Locate the cell with the specified text and output its [x, y] center coordinate. 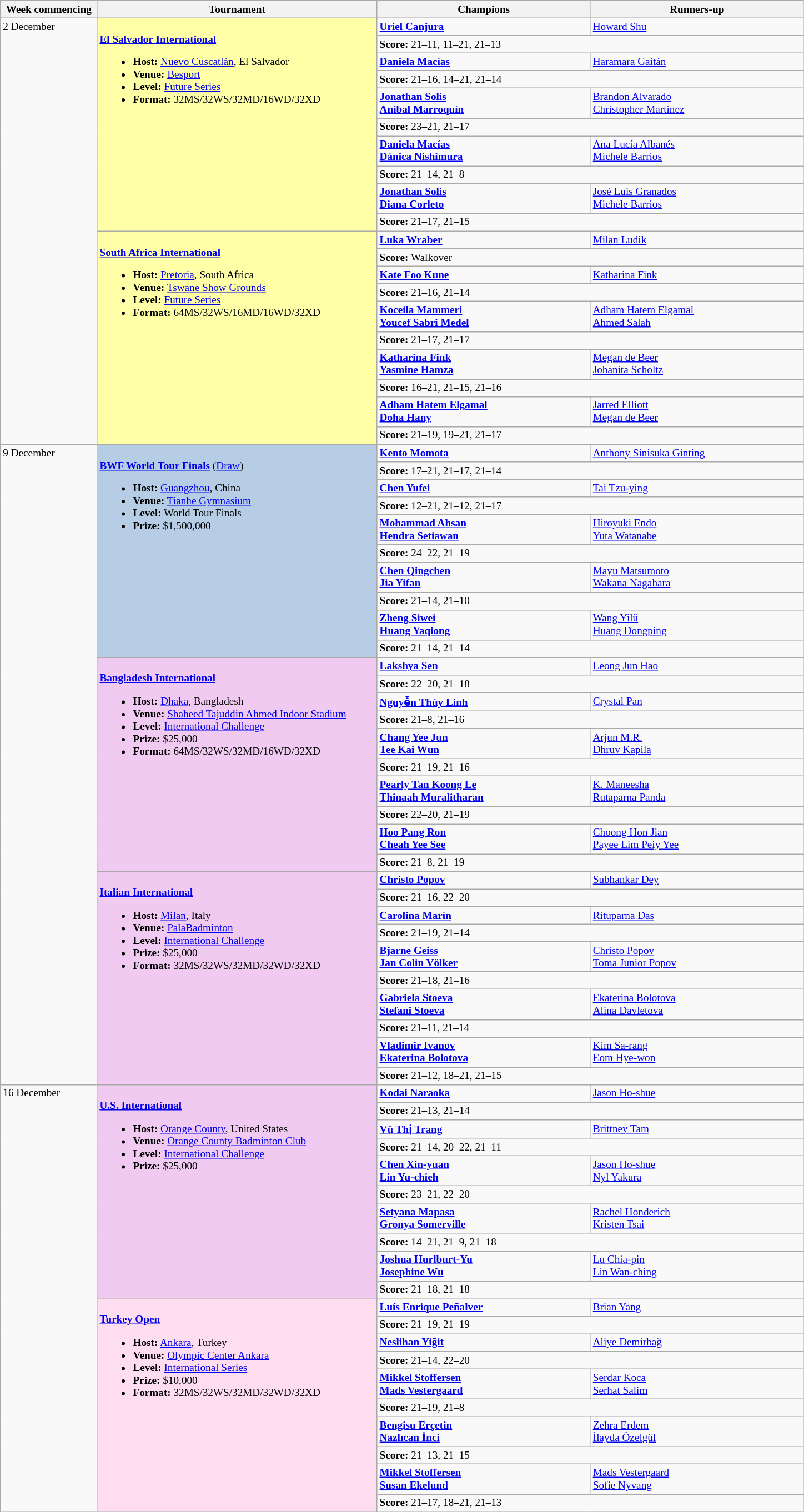
Tournament [237, 9]
Brittney Tam [697, 1128]
Score: 21–19, 19–21, 21–17 [590, 435]
El Salvador InternationalHost: Nuevo Cuscatlán, El SalvadorVenue: BesportLevel: Future SeriesFormat: 32MS/32WS/32MD/16WD/32XD [237, 124]
Kento Momota [484, 453]
Lakshya Sen [484, 666]
Ana Lucía Albanés Michele Barrios [697, 151]
Jarred Elliott Megan de Beer [697, 411]
Daniela Macías [484, 62]
Score: 12–21, 21–12, 21–17 [590, 506]
Pearly Tan Koong Le Thinaah Muralitharan [484, 791]
Score: 21–19, 21–19 [590, 1325]
Katharina Fink Yasmine Hamza [484, 364]
Score: 21–11, 21–14 [590, 1028]
Subhankar Dey [697, 880]
Adham Hatem Elgamal Ahmed Salah [697, 317]
Score: 22–20, 21–19 [590, 815]
Milan Ludik [697, 240]
Score: 22–20, 21–18 [590, 684]
Adham Hatem Elgamal Doha Hany [484, 411]
Lu Chia-pin Lin Wan-ching [697, 1266]
Jonathan Solís Diana Corleto [484, 198]
Score: 23–21, 21–17 [590, 127]
Brandon Alvarado Christopher Martínez [697, 103]
Italian InternationalHost: Milan, ItalyVenue: PalaBadmintonLevel: International ChallengePrize: $25,000Format: 32MS/32WS/32MD/32WD/32XD [237, 978]
Gabriela Stoeva Stefani Stoeva [484, 1004]
Week commencing [49, 9]
Score: 21–16, 22–20 [590, 898]
Score: 21–14, 21–14 [590, 649]
Score: 21–18, 21–18 [590, 1290]
Nguyễn Thùy Linh [484, 702]
Howard Shu [697, 27]
Brian Yang [697, 1308]
Score: 16–21, 21–15, 21–16 [590, 388]
Champions [484, 9]
Score: 24–22, 21–19 [590, 554]
Zehra Erdem İlayda Özelgül [697, 1431]
Wang Yilü Huang Dongping [697, 625]
Jonathan Solís Aníbal Marroquín [484, 103]
Mikkel Stoffersen Susan Ekelund [484, 1479]
16 December [49, 1298]
Tai Tzu-ying [697, 488]
Choong Hon Jian Payee Lim Peiy Yee [697, 839]
2 December [49, 231]
Koceila Mammeri Youcef Sabri Medel [484, 317]
José Luis Granados Michele Barrios [697, 198]
Score: 21–18, 21–16 [590, 981]
Kodai Naraoka [484, 1093]
K. Maneesha Rutaparna Panda [697, 791]
Carolina Marín [484, 916]
Score: 21–16, 21–14 [590, 293]
Setyana Mapasa Gronya Somerville [484, 1218]
Score: 21–13, 21–14 [590, 1111]
Score: 21–17, 21–17 [590, 340]
Rachel Honderich Kristen Tsai [697, 1218]
Mohammad Ahsan Hendra Setiawan [484, 530]
Aliye Demirbağ [697, 1343]
Score: 23–21, 22–20 [590, 1194]
South Africa InternationalHost: Pretoria, South AfricaVenue: Tswane Show GroundsLevel: Future SeriesFormat: 64MS/32WS/16MD/16WD/32XD [237, 338]
Chen Yufei [484, 488]
Anthony Sinisuka Ginting [697, 453]
Score: 21–16, 14–21, 21–14 [590, 79]
Haramara Gaitán [697, 62]
Chen Xin-yuan Lin Yu-chieh [484, 1171]
Jason Ho-shue [697, 1093]
Turkey OpenHost: Ankara, TurkeyVenue: Olympic Center AnkaraLevel: International SeriesPrize: $10,000Format: 32MS/32WS/32MD/32WD/32XD [237, 1405]
Kate Foo Kune [484, 275]
9 December [49, 764]
Score: 21–8, 21–19 [590, 863]
Vũ Thị Trang [484, 1128]
Christo Popov [484, 880]
Score: 21–13, 21–15 [590, 1455]
Score: 21–14, 20–22, 21–11 [590, 1147]
Score: 21–19, 21–14 [590, 933]
Zheng Siwei Huang Yaqiong [484, 625]
Score: 21–19, 21–16 [590, 767]
Luka Wraber [484, 240]
Daniela Macías Dánica Nishimura [484, 151]
Score: 21–14, 22–20 [590, 1360]
Rituparna Das [697, 916]
Hoo Pang Ron Cheah Yee See [484, 839]
Chang Yee Jun Tee Kai Wun [484, 744]
Score: 21–12, 18–21, 21–15 [590, 1076]
Joshua Hurlburt-Yu Josephine Wu [484, 1266]
Bjarne Geiss Jan Colin Völker [484, 957]
Chen Qingchen Jia Yifan [484, 577]
Christo Popov Toma Junior Popov [697, 957]
Score: 21–17, 18–21, 21–13 [590, 1503]
Vladimir Ivanov Ekaterina Bolotova [484, 1052]
Score: 21–14, 21–8 [590, 175]
Bengisu Erçetin Nazlıcan İnci [484, 1431]
Leong Jun Hao [697, 666]
Serdar Koca Serhat Salim [697, 1384]
Score: 21–8, 21–16 [590, 720]
Ekaterina Bolotova Alina Davletova [697, 1004]
Mads Vestergaard Sofie Nyvang [697, 1479]
Runners-up [697, 9]
Katharina Fink [697, 275]
Hiroyuki Endo Yuta Watanabe [697, 530]
Neslihan Yiğit [484, 1343]
Score: 14–21, 21–9, 21–18 [590, 1242]
Arjun M.R. Dhruv Kapila [697, 744]
Luís Enrique Peñalver [484, 1308]
Megan de Beer Johanita Scholtz [697, 364]
Score: 17–21, 21–17, 21–14 [590, 471]
BWF World Tour Finals (Draw)Host: Guangzhou, ChinaVenue: Tianhe GymnasiumLevel: World Tour FinalsPrize: $1,500,000 [237, 551]
Mayu Matsumoto Wakana Nagahara [697, 577]
Score: 21–11, 11–21, 21–13 [590, 44]
Score: 21–17, 21–15 [590, 222]
Score: Walkover [590, 258]
U.S. InternationalHost: Orange County, United StatesVenue: Orange County Badminton ClubLevel: International ChallengePrize: $25,000 [237, 1192]
Score: 21–19, 21–8 [590, 1408]
Crystal Pan [697, 702]
Uriel Canjura [484, 27]
Score: 21–14, 21–10 [590, 601]
Mikkel Stoffersen Mads Vestergaard [484, 1384]
Kim Sa-rang Eom Hye-won [697, 1052]
Jason Ho-shue Nyl Yakura [697, 1171]
